Capture the cell that displays the provided text and extract its [x, y] central coordinate. 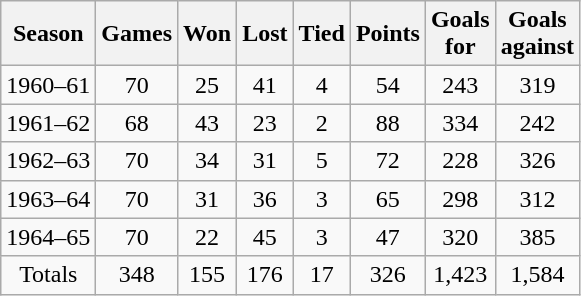
72 [388, 161]
65 [388, 199]
Lost [265, 34]
Season [48, 34]
385 [537, 237]
1961–62 [48, 123]
Points [388, 34]
4 [322, 85]
41 [265, 85]
242 [537, 123]
1962–63 [48, 161]
1,423 [460, 275]
1963–64 [48, 199]
36 [265, 199]
2 [322, 123]
25 [208, 85]
298 [460, 199]
5 [322, 161]
34 [208, 161]
Goalsagainst [537, 34]
22 [208, 237]
17 [322, 275]
Goalsfor [460, 34]
Won [208, 34]
155 [208, 275]
43 [208, 123]
23 [265, 123]
54 [388, 85]
320 [460, 237]
1964–65 [48, 237]
47 [388, 237]
1,584 [537, 275]
68 [137, 123]
Games [137, 34]
228 [460, 161]
319 [537, 85]
348 [137, 275]
312 [537, 199]
1960–61 [48, 85]
243 [460, 85]
45 [265, 237]
Tied [322, 34]
Totals [48, 275]
176 [265, 275]
88 [388, 123]
334 [460, 123]
